Identify which cell holds the provided text, then report its (X, Y) central coordinate. 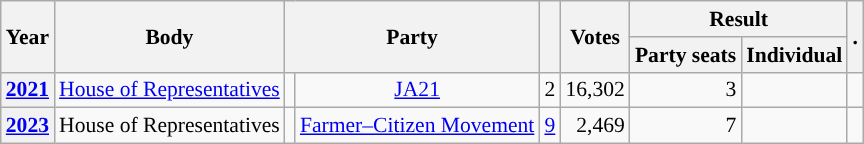
2 (550, 90)
Votes (594, 36)
Party seats (686, 55)
JA21 (418, 90)
Body (170, 36)
3 (686, 90)
. (855, 36)
2,469 (594, 126)
Farmer–Citizen Movement (418, 126)
Result (739, 19)
9 (550, 126)
2023 (28, 126)
16,302 (594, 90)
2021 (28, 90)
Party (412, 36)
Year (28, 36)
Individual (794, 55)
7 (686, 126)
